Scan for the cell matching the given text and deliver its [X, Y] coordinate at center. 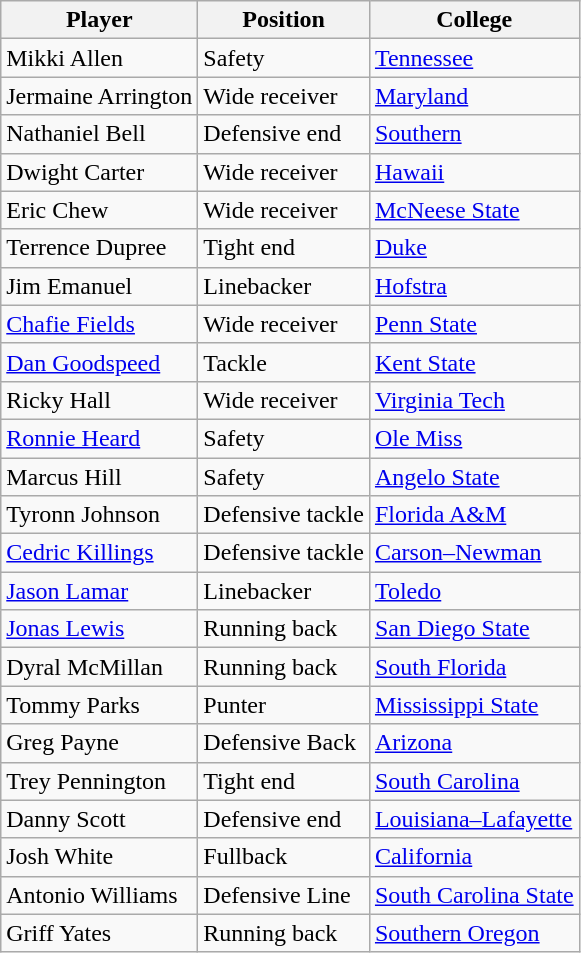
Defensive Line [284, 895]
Jim Emanuel [100, 286]
Carson–Newman [474, 553]
Virginia Tech [474, 400]
Josh White [100, 857]
Jermaine Arrington [100, 96]
Dan Goodspeed [100, 362]
Defensive Back [284, 743]
Player [100, 20]
South Carolina State [474, 895]
Southern Oregon [474, 933]
Chafie Fields [100, 324]
Tommy Parks [100, 705]
Maryland [474, 96]
Penn State [474, 324]
Hofstra [474, 286]
California [474, 857]
Nathaniel Bell [100, 134]
Hawaii [474, 172]
Tennessee [474, 58]
Florida A&M [474, 515]
Angelo State [474, 477]
Duke [474, 248]
Fullback [284, 857]
Cedric Killings [100, 553]
Jonas Lewis [100, 629]
Trey Pennington [100, 781]
Southern [474, 134]
Mississippi State [474, 705]
South Florida [474, 667]
Tyronn Johnson [100, 515]
Ronnie Heard [100, 438]
College [474, 20]
Toledo [474, 591]
Marcus Hill [100, 477]
Griff Yates [100, 933]
Greg Payne [100, 743]
Dyral McMillan [100, 667]
Punter [284, 705]
San Diego State [474, 629]
Tackle [284, 362]
Mikki Allen [100, 58]
Eric Chew [100, 210]
Position [284, 20]
Jason Lamar [100, 591]
Ricky Hall [100, 400]
Antonio Williams [100, 895]
Ole Miss [474, 438]
Danny Scott [100, 819]
McNeese State [474, 210]
Louisiana–Lafayette [474, 819]
Kent State [474, 362]
Arizona [474, 743]
Dwight Carter [100, 172]
Terrence Dupree [100, 248]
South Carolina [474, 781]
